Detect which cell encompasses the target text, then output its (X, Y) center coordinate. 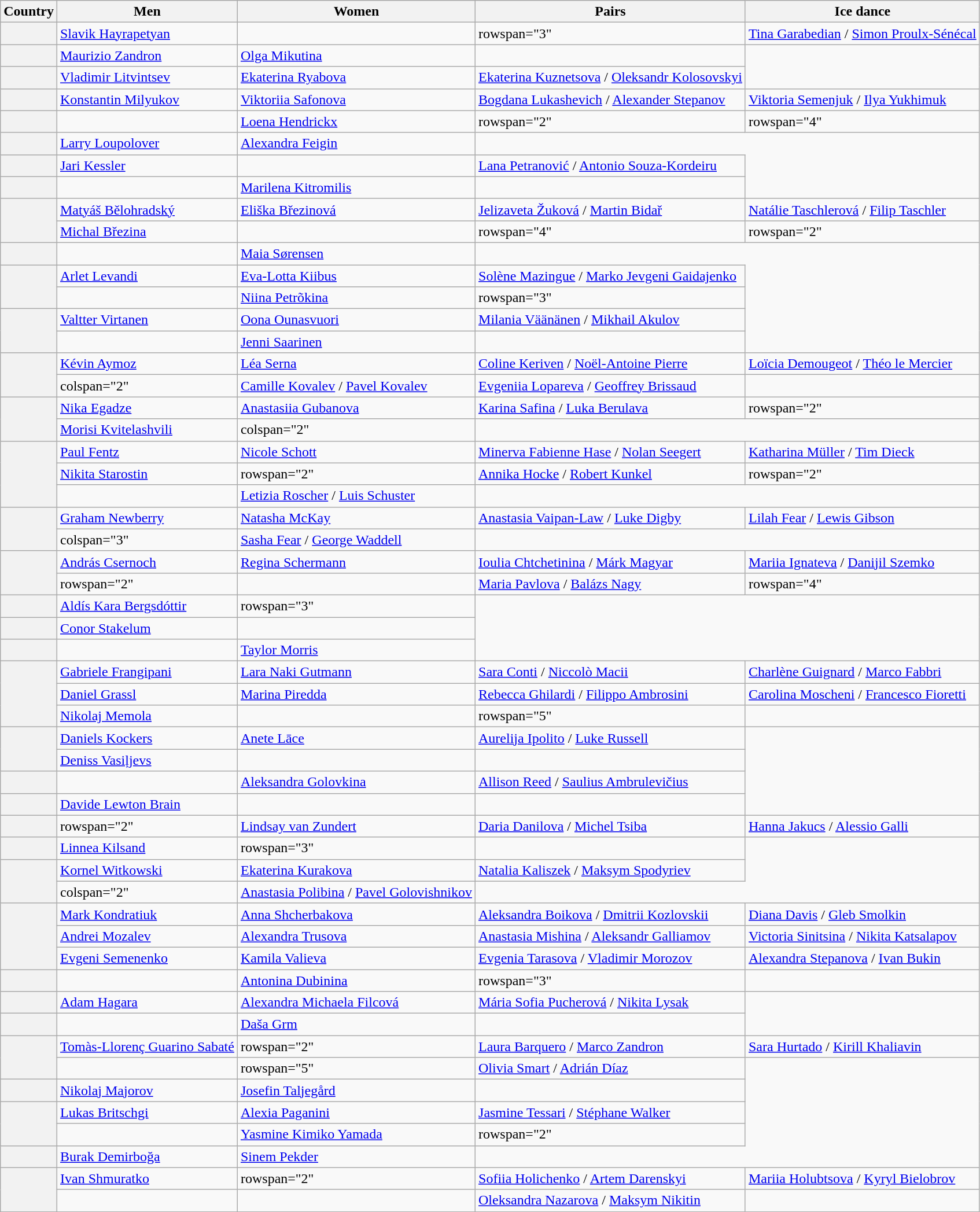
Country (29, 12)
Yasmine Kimiko Yamada (356, 1134)
Victoria Sinitsina / Nikita Katsalapov (862, 936)
Nika Egadze (147, 408)
Sara Hurtado / Kirill Khaliavin (862, 1047)
Oleksandra Nazarova / Maksym Nikitin (611, 1200)
Eliška Březinová (356, 209)
Valtter Virtanen (147, 320)
Mark Kondratiuk (147, 914)
Marilena Kitromilis (356, 187)
Allison Reed / Saulius Ambrulevičius (611, 782)
Nikita Starostin (147, 474)
Nicole Schott (356, 452)
Mária Sofia Pucherová / Nikita Lysak (611, 1003)
Natasha McKay (356, 518)
Loïcia Demougeot / Théo le Mercier (862, 364)
Josefin Taljegård (356, 1091)
Men (147, 12)
Jari Kessler (147, 165)
Jasmine Tessari / Stéphane Walker (611, 1112)
Laura Barquero / Marco Zandron (611, 1047)
Aldís Kara Bergsdóttir (147, 606)
Matyáš Bělohradský (147, 209)
Sinem Pekder (356, 1156)
Coline Keriven / Noël-Antoine Pierre (611, 364)
Daniels Kockers (147, 738)
Olivia Smart / Adrián Díaz (611, 1069)
Lana Petranović / Antonio Souza-Kordeiru (611, 165)
Aleksandra Golovkina (356, 782)
Antonina Dubinina (356, 981)
Deniss Vasiļjevs (147, 760)
Alexandra Michaela Filcová (356, 1003)
Minerva Fabienne Hase / Nolan Seegert (611, 452)
Ice dance (862, 12)
Evgenia Tarasova / Vladimir Morozov (611, 958)
Loena Hendrickx (356, 121)
Kamila Valieva (356, 958)
Larry Loupolover (147, 143)
Natalia Kaliszek / Maksym Spodyriev (611, 870)
András Csernoch (147, 562)
Ivan Shmuratko (147, 1178)
Annika Hocke / Robert Kunkel (611, 474)
Tina Garabedian / Simon Proulx-Sénécal (862, 34)
Women (356, 12)
Burak Demirboğa (147, 1156)
Lilah Fear / Lewis Gibson (862, 518)
Anastasia Polibina / Pavel Golovishnikov (356, 892)
Kornel Witkowski (147, 870)
Aleksandra Boikova / Dmitrii Kozlovskii (611, 914)
Marina Piredda (356, 694)
Jenni Saarinen (356, 342)
Tomàs-Llorenç Guarino Sabaté (147, 1047)
Viktoriia Safonova (356, 100)
Rebecca Ghilardi / Filippo Ambrosini (611, 694)
Alexia Paganini (356, 1112)
Arlet Levandi (147, 276)
Maria Pavlova / Balázs Nagy (611, 584)
Andrei Mozalev (147, 936)
Anete Lāce (356, 738)
Milania Väänänen / Mikhail Akulov (611, 320)
Aurelija Ipolito / Luke Russell (611, 738)
Karina Safina / Luka Berulava (611, 408)
Lukas Britschgi (147, 1112)
Morisi Kvitelashvili (147, 430)
Daša Grm (356, 1025)
Natálie Taschlerová / Filip Taschler (862, 209)
Graham Newberry (147, 518)
Sofiia Holichenko / Artem Darenskyi (611, 1178)
Konstantin Milyukov (147, 100)
Lara Naki Gutmann (356, 672)
Olga Mikutina (356, 56)
Jelizaveta Žuková / Martin Bidař (611, 209)
Vladimir Litvintsev (147, 78)
Evgeni Semenenko (147, 958)
Eva-Lotta Kiibus (356, 276)
Alexandra Stepanova / Ivan Bukin (862, 958)
Katharina Müller / Tim Dieck (862, 452)
Anastasia Vaipan-Law / Luke Digby (611, 518)
Diana Davis / Gleb Smolkin (862, 914)
Regina Schermann (356, 562)
Alexandra Trusova (356, 936)
Pairs (611, 12)
Solène Mazingue / Marko Jevgeni Gaidajenko (611, 276)
Carolina Moscheni / Francesco Fioretti (862, 694)
Charlène Guignard / Marco Fabbri (862, 672)
Taylor Morris (356, 650)
Letizia Roscher / Luis Schuster (356, 496)
Mariia Ignateva / Danijil Szemko (862, 562)
Gabriele Frangipani (147, 672)
Anastasiia Gubanova (356, 408)
Bogdana Lukashevich / Alexander Stepanov (611, 100)
Sara Conti / Niccolò Macii (611, 672)
Anna Shcherbakova (356, 914)
Evgeniia Lopareva / Geoffrey Brissaud (611, 386)
Slavik Hayrapetyan (147, 34)
Michal Březina (147, 231)
colspan="3" (147, 540)
Niina Petrõkina (356, 298)
Ioulia Chtchetinina / Márk Magyar (611, 562)
Mariia Holubtsova / Kyryl Bielobrov (862, 1178)
Daniel Grassl (147, 694)
Nikolaj Memola (147, 716)
Viktoria Semenjuk / Ilya Yukhimuk (862, 100)
Sasha Fear / George Waddell (356, 540)
Ekaterina Ryabova (356, 78)
Linnea Kilsand (147, 848)
Ekaterina Kuznetsova / Oleksandr Kolosovskyi (611, 78)
Anastasia Mishina / Aleksandr Galliamov (611, 936)
Davide Lewton Brain (147, 804)
Alexandra Feigin (356, 143)
Maurizio Zandron (147, 56)
Kévin Aymoz (147, 364)
Camille Kovalev / Pavel Kovalev (356, 386)
Léa Serna (356, 364)
Conor Stakelum (147, 628)
Lindsay van Zundert (356, 826)
Hanna Jakucs / Alessio Galli (862, 826)
Adam Hagara (147, 1003)
Oona Ounasvuori (356, 320)
Ekaterina Kurakova (356, 870)
Daria Danilova / Michel Tsiba (611, 826)
Maia Sørensen (356, 253)
Paul Fentz (147, 452)
Nikolaj Majorov (147, 1091)
